Scan for the cell matching the given text and deliver its (X, Y) coordinate at center. 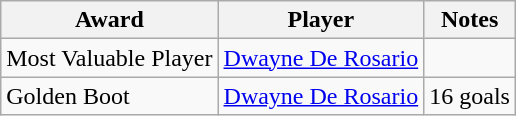
Award (110, 20)
16 goals (470, 96)
Golden Boot (110, 96)
Most Valuable Player (110, 58)
Notes (470, 20)
Player (321, 20)
